Locate the cell with the specified text and output its [x, y] center coordinate. 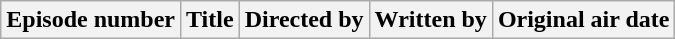
Directed by [304, 20]
Original air date [584, 20]
Title [210, 20]
Written by [430, 20]
Episode number [91, 20]
